Capture the cell that displays the provided text and extract its (X, Y) central coordinate. 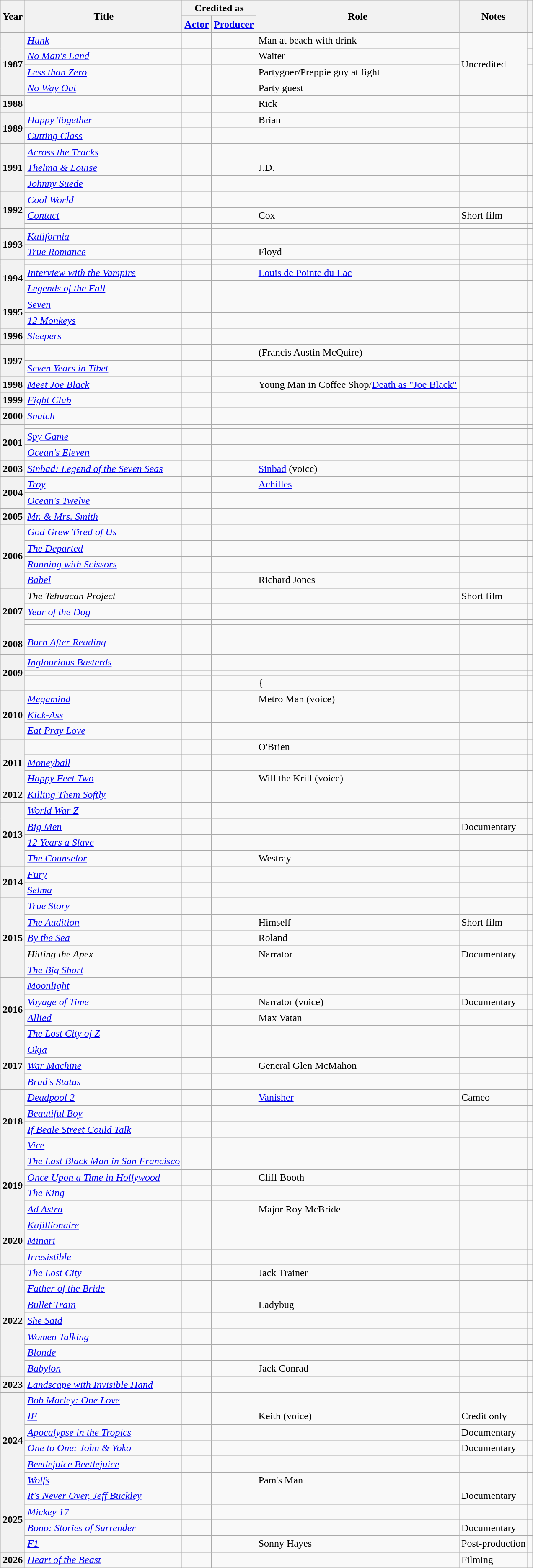
2020 (13, 1241)
2001 (13, 442)
Running with Scissors (104, 564)
IF (104, 1416)
Credited as (219, 8)
2012 (13, 794)
Pam's Man (357, 1480)
Producer (234, 24)
Babel (104, 580)
Bob Marley: One Love (104, 1400)
Eat Pray Love (104, 731)
Cliff Booth (357, 1177)
1997 (13, 360)
2009 (13, 673)
Mickey 17 (104, 1512)
Young Man in Coffee Shop/Death as "Joe Black" (357, 384)
Keith (voice) (357, 1416)
Major Roy McBride (357, 1209)
Big Men (104, 826)
1996 (13, 336)
Seven (104, 304)
2006 (13, 556)
Man at beach with drink (357, 40)
Across the Tracks (104, 152)
Inglourious Basterds (104, 663)
The Last Black Man in San Francisco (104, 1161)
Credit only (494, 1416)
Irresistible (104, 1257)
2003 (13, 469)
Westray (357, 858)
Okja (104, 1050)
J.D. (357, 168)
Vanisher (357, 1097)
Father of the Bride (104, 1289)
Less than Zero (104, 72)
Brian (357, 120)
Wolfs (104, 1480)
She Said (104, 1320)
Women Talking (104, 1336)
Sleepers (104, 336)
Burn After Reading (104, 642)
General Glen McMahon (357, 1065)
Year (13, 16)
1994 (13, 278)
Cox (357, 216)
1989 (13, 128)
Moonlight (104, 986)
Ocean's Twelve (104, 500)
Kalifornia (104, 236)
2015 (13, 938)
Richard Jones (357, 580)
Narrator (voice) (357, 1002)
1987 (13, 64)
1995 (13, 312)
2025 (13, 1520)
2023 (13, 1384)
2000 (13, 416)
12 Monkeys (104, 320)
Megamind (104, 699)
Fight Club (104, 400)
Cool World (104, 200)
Voyage of Time (104, 1002)
The Lost City (104, 1273)
Jack Trainer (357, 1273)
Legends of the Fall (104, 289)
Killing Them Softly (104, 794)
No Man's Land (104, 56)
Interview with the Vampire (104, 273)
2016 (13, 1010)
Moneyball (104, 763)
Contact (104, 216)
2007 (13, 611)
The Big Short (104, 970)
2010 (13, 715)
Jack Conrad (357, 1368)
Cutting Class (104, 136)
Notes (494, 16)
2005 (13, 516)
Bullet Train (104, 1305)
Johnny Suede (104, 183)
World War Z (104, 810)
Achilles (357, 485)
Sonny Hayes (357, 1544)
(Francis Austin McQuire) (357, 352)
Kajillionaire (104, 1225)
Narrator (357, 954)
Actor (197, 24)
Deadpool 2 (104, 1097)
Brad's Status (104, 1081)
Beautiful Boy (104, 1113)
Party guest (357, 88)
Minari (104, 1241)
2026 (13, 1560)
Sinbad: Legend of the Seven Seas (104, 469)
The King (104, 1193)
2024 (13, 1440)
Year of the Dog (104, 612)
2008 (13, 644)
Kick-Ass (104, 715)
The Audition (104, 922)
Filming (494, 1560)
Selma (104, 890)
Title (104, 16)
Rick (357, 104)
By the Sea (104, 938)
Bono: Stories of Surrender (104, 1528)
Thelma & Louise (104, 168)
Beetlejuice Beetlejuice (104, 1464)
1999 (13, 400)
The Counselor (104, 858)
1991 (13, 168)
Fury (104, 874)
2013 (13, 834)
2004 (13, 493)
Waiter (357, 56)
Vice (104, 1145)
One to One: John & Yoko (104, 1448)
Landscape with Invisible Hand (104, 1384)
Will the Krill (voice) (357, 779)
1993 (13, 244)
Uncredited (494, 64)
Roland (357, 938)
It's Never Over, Jeff Buckley (104, 1496)
The Tehuacan Project (104, 596)
Partygoer/Preppie guy at fight (357, 72)
1998 (13, 384)
Mr. & Mrs. Smith (104, 516)
12 Years a Slave (104, 842)
O'Brien (357, 747)
War Machine (104, 1065)
2014 (13, 882)
Louis de Pointe du Lac (357, 273)
{ (357, 683)
Floyd (357, 252)
Post-production (494, 1544)
Once Upon a Time in Hollywood (104, 1177)
True Romance (104, 252)
Ladybug (357, 1305)
1988 (13, 104)
2011 (13, 763)
Blonde (104, 1352)
Role (357, 16)
Max Vatan (357, 1018)
If Beale Street Could Talk (104, 1130)
2022 (13, 1320)
Hunk (104, 40)
2019 (13, 1185)
Hitting the Apex (104, 954)
Himself (357, 922)
God Grew Tired of Us (104, 532)
Ocean's Eleven (104, 453)
Sinbad (voice) (357, 469)
Heart of the Beast (104, 1560)
Metro Man (voice) (357, 699)
Snatch (104, 416)
Ad Astra (104, 1209)
Troy (104, 485)
No Way Out (104, 88)
2018 (13, 1121)
The Departed (104, 548)
Meet Joe Black (104, 384)
2017 (13, 1065)
F1 (104, 1544)
Allied (104, 1018)
Spy Game (104, 437)
True Story (104, 906)
The Lost City of Z (104, 1034)
Happy Feet Two (104, 779)
1992 (13, 210)
Cameo (494, 1097)
Seven Years in Tibet (104, 368)
Happy Together (104, 120)
Apocalypse in the Tropics (104, 1432)
Babylon (104, 1368)
